Extract the [x, y] coordinate from the center of the cell holding the provided text.  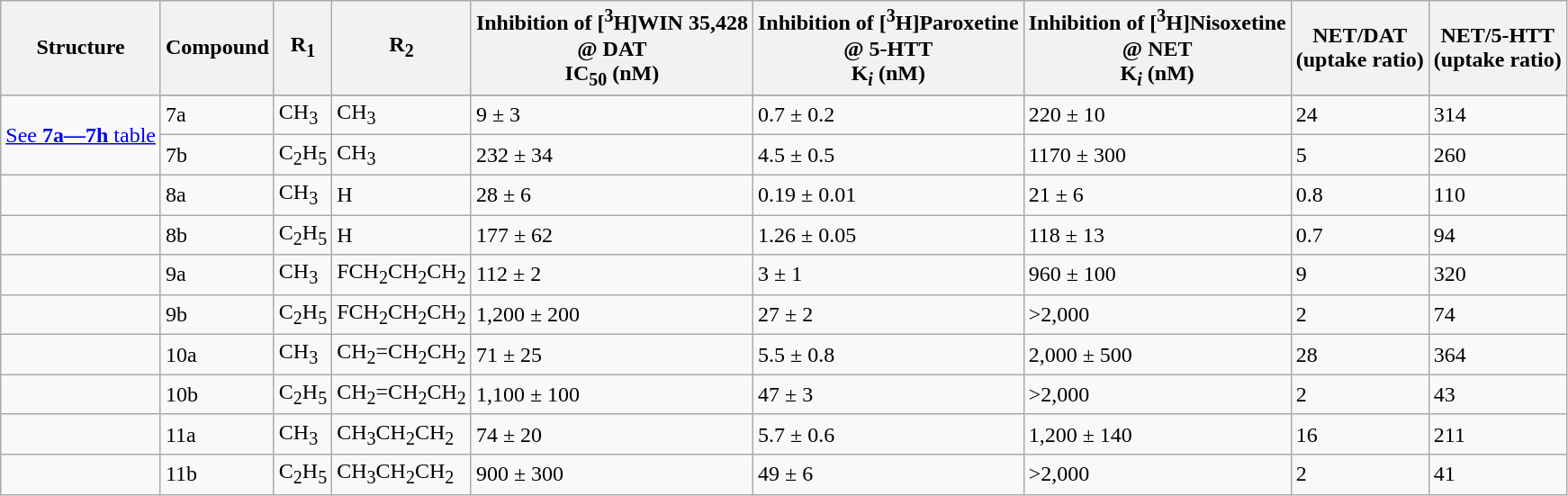
47 ± 3 [888, 394]
41 [1498, 474]
Structure [81, 49]
320 [1498, 275]
28 ± 6 [612, 194]
0.7 ± 0.2 [888, 115]
110 [1498, 194]
43 [1498, 394]
7a [217, 115]
1,100 ± 100 [612, 394]
9 ± 3 [612, 115]
4.5 ± 0.5 [888, 155]
Inhibition of [3H]Nisoxetine@ NETKi (nM) [1158, 49]
49 ± 6 [888, 474]
9 [1359, 275]
R2 [401, 49]
1170 ± 300 [1158, 155]
5 [1359, 155]
177 ± 62 [612, 235]
5.5 ± 0.8 [888, 355]
118 ± 13 [1158, 235]
Inhibition of [3H]WIN 35,428@ DATIC50 (nM) [612, 49]
8b [217, 235]
232 ± 34 [612, 155]
71 ± 25 [612, 355]
27 ± 2 [888, 314]
21 ± 6 [1158, 194]
10a [217, 355]
10b [217, 394]
2,000 ± 500 [1158, 355]
0.7 [1359, 235]
900 ± 300 [612, 474]
3 ± 1 [888, 275]
960 ± 100 [1158, 275]
28 [1359, 355]
9a [217, 275]
314 [1498, 115]
74 [1498, 314]
94 [1498, 235]
364 [1498, 355]
112 ± 2 [612, 275]
16 [1359, 434]
5.7 ± 0.6 [888, 434]
220 ± 10 [1158, 115]
0.8 [1359, 194]
1,200 ± 200 [612, 314]
74 ± 20 [612, 434]
NET/5-HTT(uptake ratio) [1498, 49]
Compound [217, 49]
7b [217, 155]
8a [217, 194]
211 [1498, 434]
See 7a—7h table [81, 135]
NET/DAT(uptake ratio) [1359, 49]
260 [1498, 155]
1,200 ± 140 [1158, 434]
0.19 ± 0.01 [888, 194]
R1 [302, 49]
24 [1359, 115]
9b [217, 314]
1.26 ± 0.05 [888, 235]
11a [217, 434]
11b [217, 474]
Inhibition of [3H]Paroxetine@ 5-HTTKi (nM) [888, 49]
